Detect which cell encompasses the target text, then output its (x, y) center coordinate. 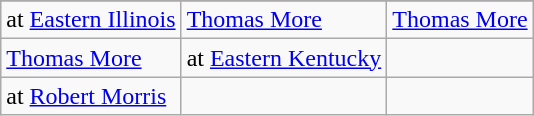
at Eastern Kentucky (284, 58)
at Eastern Illinois (91, 20)
at Robert Morris (91, 96)
